Return the [X, Y] coordinate for the center point of the cell that contains the specified text.  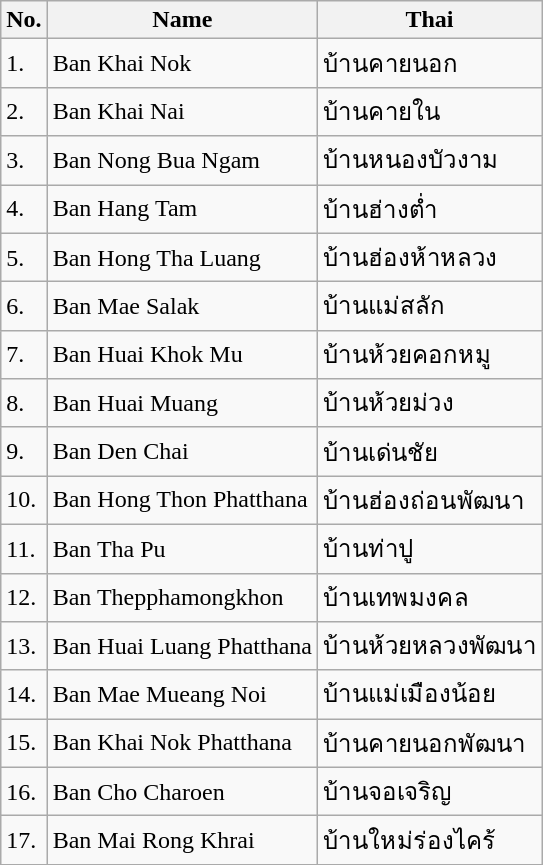
Ban Khai Nai [182, 112]
Ban Huai Khok Mu [182, 354]
11. [24, 548]
Ban Mae Salak [182, 306]
Ban Huai Muang [182, 404]
No. [24, 20]
12. [24, 598]
บ้านคายนอก [429, 64]
7. [24, 354]
6. [24, 306]
บ้านฮ่องถ่อนพัฒนา [429, 500]
2. [24, 112]
บ้านจอเจริญ [429, 792]
14. [24, 694]
Ban Thepphamongkhon [182, 598]
Ban Khai Nok Phatthana [182, 744]
Ban Mai Rong Khrai [182, 840]
บ้านห้วยหลวงพัฒนา [429, 646]
บ้านหนองบัวงาม [429, 160]
10. [24, 500]
บ้านใหม่ร่องไคร้ [429, 840]
16. [24, 792]
Ban Khai Nok [182, 64]
9. [24, 452]
1. [24, 64]
บ้านคายใน [429, 112]
15. [24, 744]
Ban Mae Mueang Noi [182, 694]
Name [182, 20]
บ้านแม่สลัก [429, 306]
บ้านแม่เมืองน้อย [429, 694]
4. [24, 208]
13. [24, 646]
Ban Hang Tam [182, 208]
3. [24, 160]
Ban Hong Thon Phatthana [182, 500]
บ้านฮ่างต่ำ [429, 208]
บ้านท่าปู [429, 548]
17. [24, 840]
Ban Huai Luang Phatthana [182, 646]
Ban Hong Tha Luang [182, 258]
Thai [429, 20]
บ้านคายนอกพัฒนา [429, 744]
บ้านเด่นชัย [429, 452]
บ้านห้วยคอกหมู [429, 354]
Ban Nong Bua Ngam [182, 160]
5. [24, 258]
Ban Den Chai [182, 452]
8. [24, 404]
Ban Cho Charoen [182, 792]
บ้านฮ่องห้าหลวง [429, 258]
Ban Tha Pu [182, 548]
บ้านเทพมงคล [429, 598]
บ้านห้วยม่วง [429, 404]
